Pinpoint the cell where the given text exists, returning its [X, Y] midpoint coordinate. 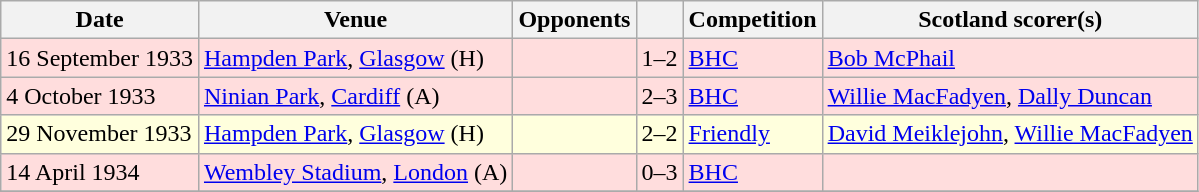
Opponents [574, 20]
Bob McPhail [1010, 58]
2–3 [660, 96]
Competition [752, 20]
0–3 [660, 172]
Wembley Stadium, London (A) [355, 172]
Willie MacFadyen, Dally Duncan [1010, 96]
David Meiklejohn, Willie MacFadyen [1010, 134]
16 September 1933 [100, 58]
4 October 1933 [100, 96]
Ninian Park, Cardiff (A) [355, 96]
Friendly [752, 134]
2–2 [660, 134]
Venue [355, 20]
14 April 1934 [100, 172]
29 November 1933 [100, 134]
Date [100, 20]
Scotland scorer(s) [1010, 20]
1–2 [660, 58]
